Extract the [X, Y] coordinate from the center of the cell holding the provided text.  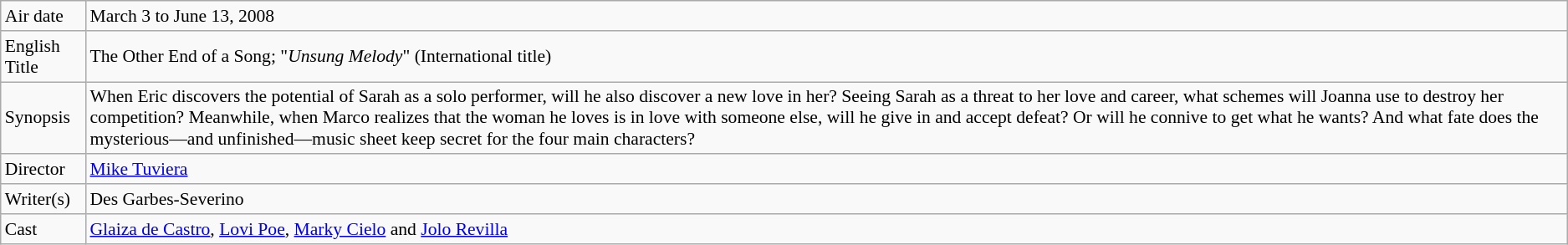
Glaiza de Castro, Lovi Poe, Marky Cielo and Jolo Revilla [826, 229]
March 3 to June 13, 2008 [826, 16]
Air date [43, 16]
Synopsis [43, 119]
Director [43, 170]
The Other End of a Song; "Unsung Melody" (International title) [826, 57]
Cast [43, 229]
English Title [43, 57]
Des Garbes-Severino [826, 199]
Writer(s) [43, 199]
Mike Tuviera [826, 170]
